Search for the cell housing the specified text and yield its (x, y) center coordinate. 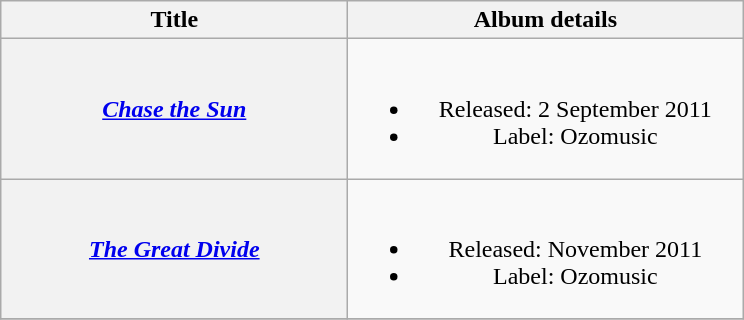
Released: November 2011Label: Ozomusic (546, 249)
Released: 2 September 2011Label: Ozomusic (546, 109)
The Great Divide (174, 249)
Chase the Sun (174, 109)
Album details (546, 20)
Title (174, 20)
